Capture the cell that displays the provided text and extract its (x, y) central coordinate. 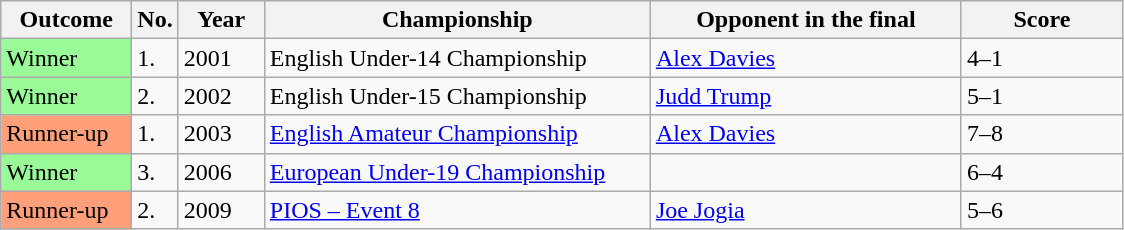
English Amateur Championship (457, 134)
Judd Trump (806, 96)
7–8 (1042, 134)
English Under-15 Championship (457, 96)
6–4 (1042, 172)
Championship (457, 20)
PIOS – Event 8 (457, 210)
Outcome (66, 20)
Joe Jogia (806, 210)
European Under-19 Championship (457, 172)
Year (221, 20)
English Under-14 Championship (457, 58)
5–6 (1042, 210)
5–1 (1042, 96)
Score (1042, 20)
2001 (221, 58)
4–1 (1042, 58)
No. (155, 20)
2002 (221, 96)
2003 (221, 134)
2009 (221, 210)
2006 (221, 172)
3. (155, 172)
Opponent in the final (806, 20)
